Extract the [x, y] coordinate from the center of the cell holding the provided text.  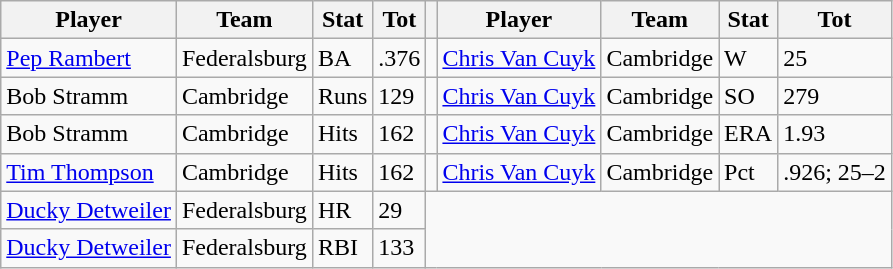
SO [748, 96]
129 [400, 96]
HR [342, 210]
Pep Rambert [89, 58]
.926; 25–2 [835, 172]
25 [835, 58]
BA [342, 58]
133 [400, 248]
W [748, 58]
279 [835, 96]
ERA [748, 134]
29 [400, 210]
RBI [342, 248]
Tim Thompson [89, 172]
.376 [400, 58]
Runs [342, 96]
Pct [748, 172]
1.93 [835, 134]
